Identify which cell holds the provided text, then report its (X, Y) central coordinate. 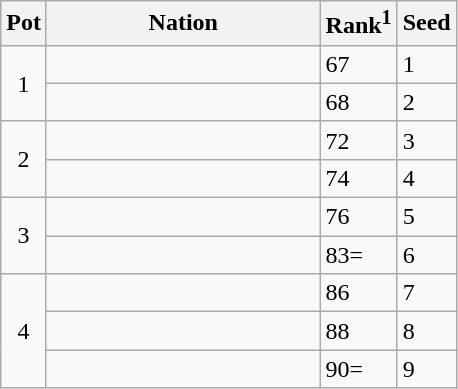
76 (358, 217)
Nation (183, 24)
74 (358, 178)
72 (358, 140)
6 (426, 255)
Seed (426, 24)
88 (358, 331)
68 (358, 102)
7 (426, 293)
Pot (24, 24)
Rank1 (358, 24)
86 (358, 293)
90= (358, 369)
9 (426, 369)
5 (426, 217)
67 (358, 64)
8 (426, 331)
83= (358, 255)
